Output the (X, Y) coordinate of the center of the cell containing the given text.  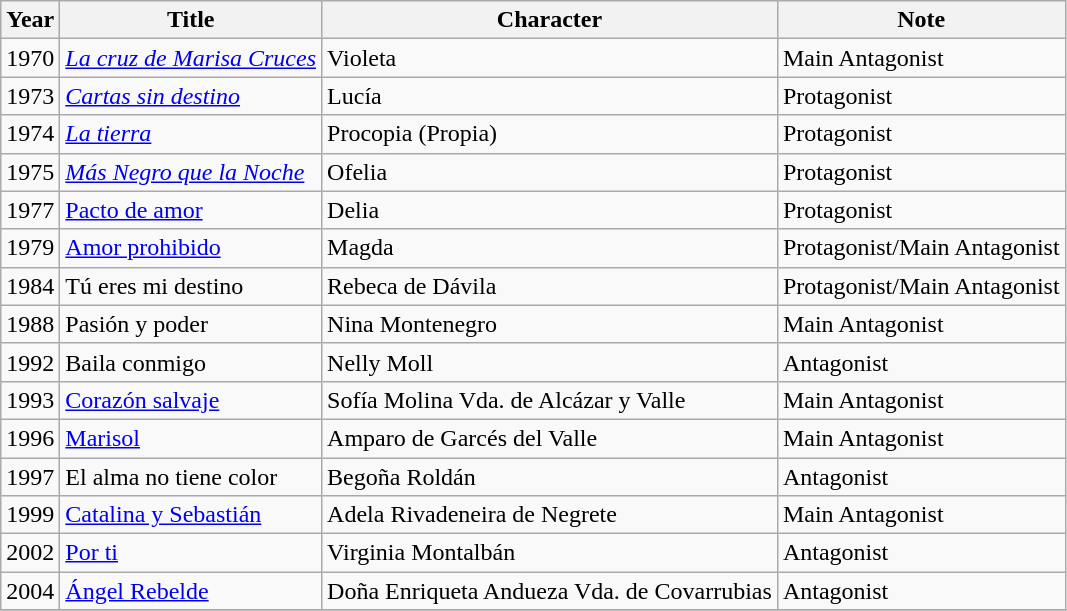
1984 (30, 286)
El alma no tiene color (191, 477)
Lucía (550, 96)
Delia (550, 210)
Title (191, 20)
Doña Enriqueta Andueza Vda. de Covarrubias (550, 591)
1977 (30, 210)
Nina Montenegro (550, 324)
1999 (30, 515)
Catalina y Sebastián (191, 515)
Adela Rivadeneira de Negrete (550, 515)
Más Negro que la Noche (191, 172)
2004 (30, 591)
1973 (30, 96)
Year (30, 20)
Ángel Rebelde (191, 591)
Begoña Roldán (550, 477)
Pasión y poder (191, 324)
1996 (30, 438)
1975 (30, 172)
Character (550, 20)
Violeta (550, 58)
1988 (30, 324)
Baila conmigo (191, 362)
Amor prohibido (191, 248)
1992 (30, 362)
Pacto de amor (191, 210)
Amparo de Garcés del Valle (550, 438)
Por ti (191, 553)
La tierra (191, 134)
Tú eres mi destino (191, 286)
Nelly Moll (550, 362)
1993 (30, 400)
1974 (30, 134)
Virginia Montalbán (550, 553)
Rebeca de Dávila (550, 286)
1997 (30, 477)
Magda (550, 248)
Corazón salvaje (191, 400)
Procopia (Propia) (550, 134)
Sofía Molina Vda. de Alcázar y Valle (550, 400)
Ofelia (550, 172)
2002 (30, 553)
Note (921, 20)
1979 (30, 248)
La cruz de Marisa Cruces (191, 58)
1970 (30, 58)
Marisol (191, 438)
Cartas sin destino (191, 96)
